For the text-containing cell, return its midpoint in (x, y) coordinate format. 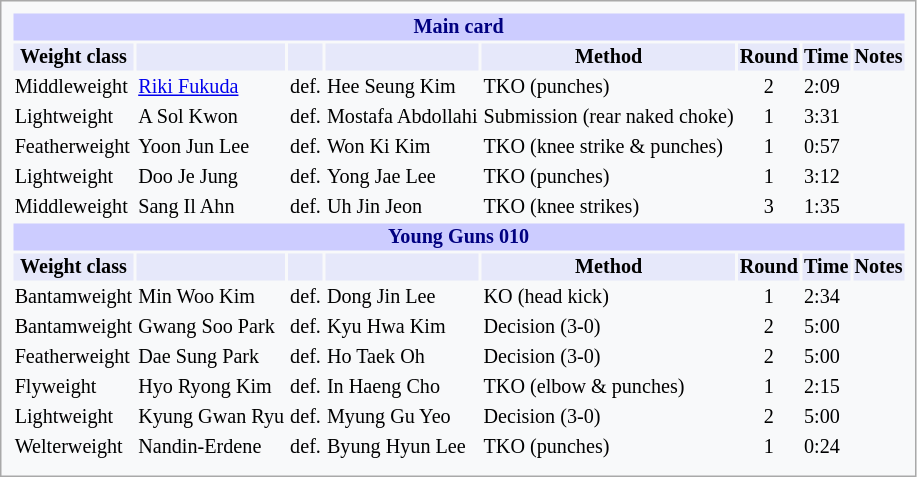
Flyweight (74, 386)
2:34 (826, 296)
1:35 (826, 206)
TKO (knee strikes) (608, 206)
Yoon Jun Lee (212, 146)
3 (768, 206)
Myung Gu Yeo (402, 416)
TKO (elbow & punches) (608, 386)
Hyo Ryong Kim (212, 386)
Sang Il Ahn (212, 206)
Doo Je Jung (212, 176)
0:57 (826, 146)
Nandin-Erdene (212, 446)
Byung Hyun Lee (402, 446)
2:15 (826, 386)
In Haeng Cho (402, 386)
Ho Taek Oh (402, 356)
Dae Sung Park (212, 356)
0:24 (826, 446)
Gwang Soo Park (212, 326)
Dong Jin Lee (402, 296)
Submission (rear naked choke) (608, 116)
Yong Jae Lee (402, 176)
TKO (knee strike & punches) (608, 146)
Min Woo Kim (212, 296)
Mostafa Abdollahi (402, 116)
Young Guns 010 (458, 236)
A Sol Kwon (212, 116)
Uh Jin Jeon (402, 206)
KO (head kick) (608, 296)
Main card (458, 26)
2:09 (826, 86)
3:31 (826, 116)
3:12 (826, 176)
Won Ki Kim (402, 146)
Welterweight (74, 446)
Riki Fukuda (212, 86)
Hee Seung Kim (402, 86)
Kyu Hwa Kim (402, 326)
Kyung Gwan Ryu (212, 416)
